Scan for the cell matching the given text and deliver its (X, Y) coordinate at center. 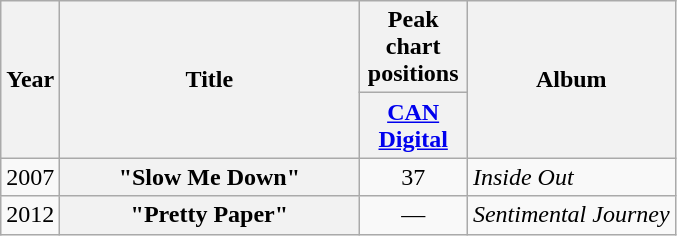
"Slow Me Down" (210, 177)
CAN Digital (414, 126)
Year (30, 80)
37 (414, 177)
2007 (30, 177)
2012 (30, 215)
Album (571, 80)
"Pretty Paper" (210, 215)
Title (210, 80)
Sentimental Journey (571, 215)
Inside Out (571, 177)
— (414, 215)
Peak chart positions (414, 47)
